Find where the given text appears and provide that cell's center as [X, Y] coordinate. 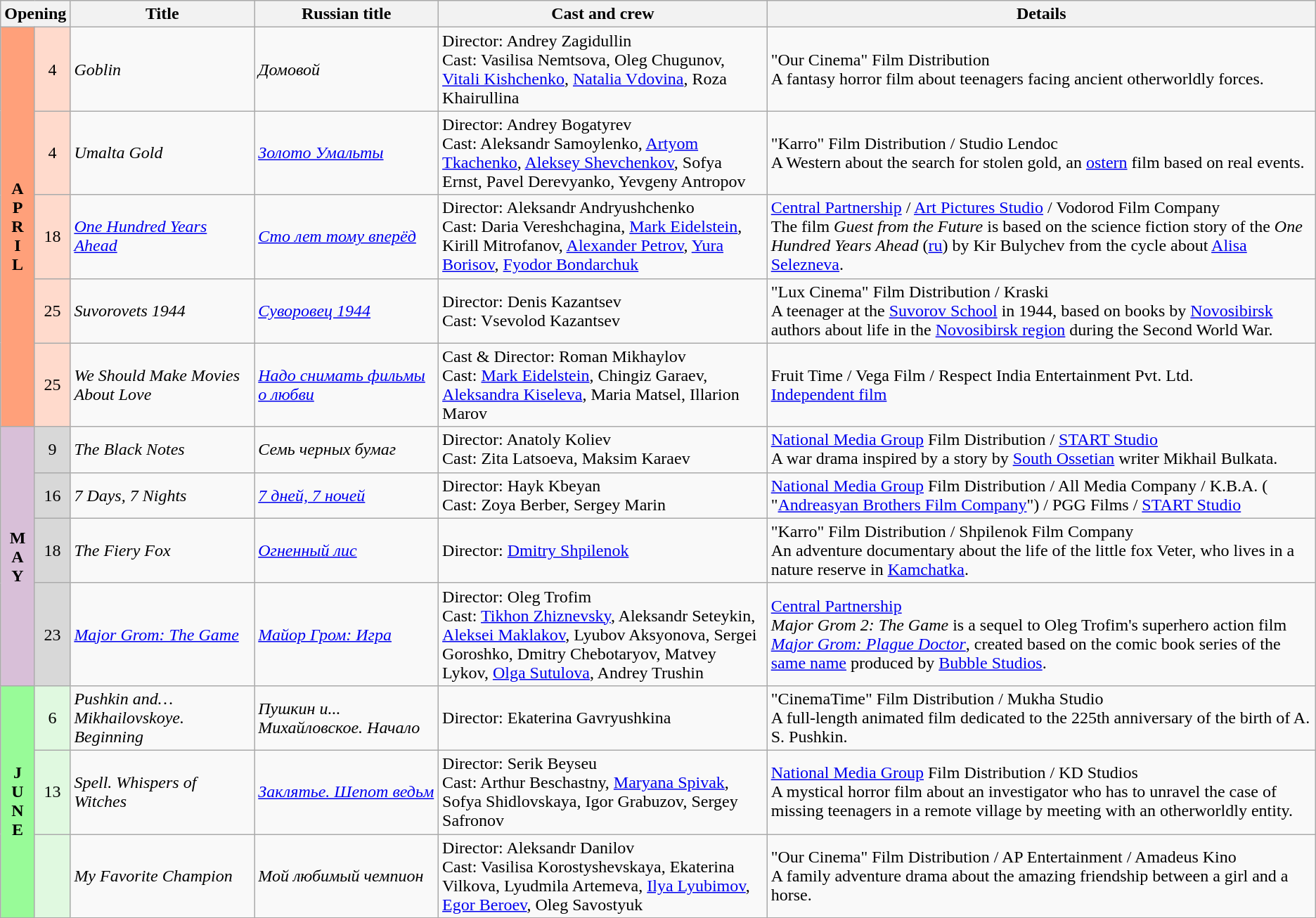
One Hundred Years Ahead [162, 236]
Заклятье. Шепот ведьм [347, 791]
6 [52, 718]
Director: Serik Beyseu Cast: Arthur Beschastny, Maryana Spivak, Sofya Shidlovskaya, Igor Grabuzov, Sergey Safronov [603, 791]
16 [52, 495]
Надо снимать фильмы о любви [347, 385]
The Fiery Fox [162, 550]
Director: Andrey Bogatyrev Cast: Aleksandr Samoylenko, Artyom Tkachenko, Aleksey Shevchenkov, Sofya Ernst, Pavel Derevyanko, Yevgeny Antropov [603, 153]
Домовой [347, 69]
MAY [18, 556]
Director: Ekaterina Gavryushkina [603, 718]
Майор Гром: Игра [347, 634]
APRIL [18, 227]
National Media Group Film Distribution / START Studio A war drama inspired by a story by South Ossetian writer Mikhail Bulkata. [1041, 450]
Cast & Director: Roman Mikhaylov Cast: Mark Eidelstein, Chingiz Garaev, Aleksandra Kiseleva, Maria Matsel, Illarion Marov [603, 385]
Director: Andrey Zagidullin Cast: Vasilisa Nemtsova, Oleg Chugunov, Vitali Kishchenko, Natalia Vdovina, Roza Khairullina [603, 69]
Title [162, 14]
JUNE [18, 801]
Details [1041, 14]
Огненный лис [347, 550]
Fruit Time / Vega Film / Respect India Entertainment Pvt. Ltd. Independent film [1041, 385]
Opening [35, 14]
Pushkin and… Mikhailovskoye. Beginning [162, 718]
Сто лет тому вперёд [347, 236]
9 [52, 450]
Cast and crew [603, 14]
"CinemaTime" Film Distribution / Mukha Studio A full-length animated film dedicated to the 225th anniversary of the birth of A. S. Pushkin. [1041, 718]
Suvorovets 1944 [162, 311]
23 [52, 634]
Мой любимый чемпион [347, 876]
Director: Anatoly Koliev Cast: Zita Latsoeva, Maksim Karaev [603, 450]
Director: Hayk Kbeyan Cast: Zoya Berber, Sergey Marin [603, 495]
Семь черных бумаг [347, 450]
My Favorite Champion [162, 876]
Золото Умальты [347, 153]
"Our Cinema" Film Distribution A fantasy horror film about teenagers facing ancient otherworldly forces. [1041, 69]
Spell. Whispers of Witches [162, 791]
7 дней, 7 ночей [347, 495]
The Black Notes [162, 450]
Пушкин и... Михайловское. Начало [347, 718]
We Should Make Movies About Love [162, 385]
13 [52, 791]
Major Grom: The Game [162, 634]
Director: Denis Kazantsev Cast: Vsevolod Kazantsev [603, 311]
Russian title [347, 14]
"Karro" Film Distribution / Studio Lendoc A Western about the search for stolen gold, an ostern film based on real events. [1041, 153]
Суворовец 1944 [347, 311]
Goblin [162, 69]
Umalta Gold [162, 153]
Director: Aleksandr Danilov Cast: Vasilisa Korostyshevskaya, Ekaterina Vilkova, Lyudmila Artemeva, Ilya Lyubimov, Egor Beroev, Oleg Savostyuk [603, 876]
"Our Cinema" Film Distribution / AP Entertainment / Amadeus Kino A family adventure drama about the amazing friendship between a girl and a horse. [1041, 876]
Director: Aleksandr Andryushchenko Cast: Daria Vereshchagina, Mark Eidelstein, Kirill Mitrofanov, Alexander Petrov, Yura Borisov, Fyodor Bondarchuk [603, 236]
Director: Dmitry Shpilenok [603, 550]
7 Days, 7 Nights [162, 495]
National Media Group Film Distribution / All Media Company / K.B.A. ( "Andreasyan Brothers Film Company") / PGG Films / START Studio [1041, 495]
